Extract the (x, y) coordinate from the center of the cell holding the provided text.  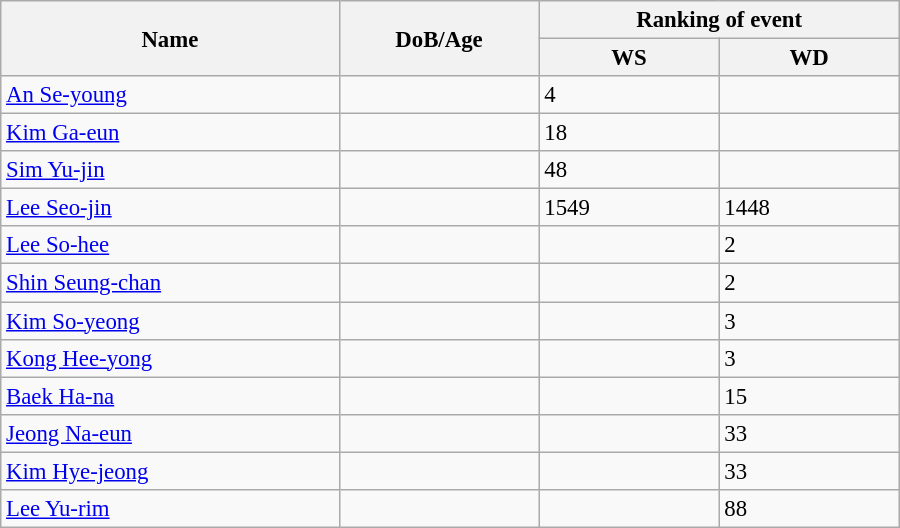
Lee Seo-jin (170, 208)
Kim Ga-eun (170, 133)
An Se-young (170, 95)
1549 (629, 208)
Name (170, 38)
15 (809, 396)
4 (629, 95)
Lee Yu-rim (170, 509)
88 (809, 509)
Kong Hee-yong (170, 358)
Shin Seung-chan (170, 283)
48 (629, 170)
1448 (809, 208)
Ranking of event (719, 20)
DoB/Age (439, 38)
Sim Yu-jin (170, 170)
Jeong Na-eun (170, 433)
WS (629, 58)
Baek Ha-na (170, 396)
WD (809, 58)
Kim Hye-jeong (170, 471)
18 (629, 133)
Lee So-hee (170, 245)
Kim So-yeong (170, 321)
